Identify which cell holds the provided text, then report its [x, y] central coordinate. 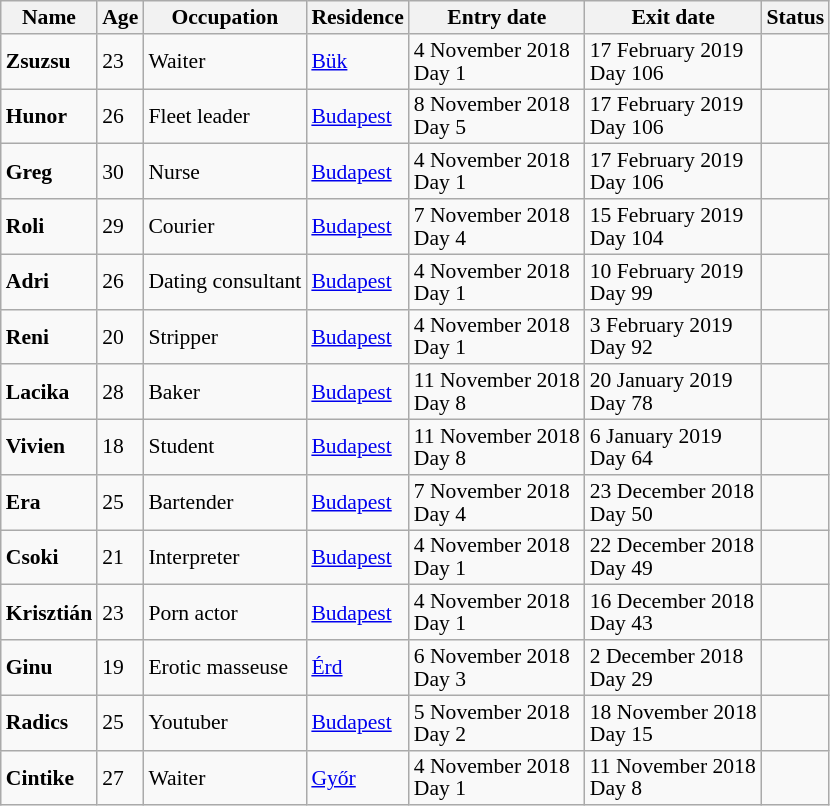
10 February 2019Day 99 [674, 282]
20 [120, 336]
16 December 2018Day 43 [674, 612]
Lacika [49, 392]
Dating consultant [224, 282]
6 November 2018Day 3 [497, 668]
Youtuber [224, 722]
22 December 2018Day 49 [674, 558]
18 November 2018Day 15 [674, 722]
20 January 2019Day 78 [674, 392]
Roli [49, 226]
Bük [357, 62]
Status [796, 18]
Stripper [224, 336]
Baker [224, 392]
Erotic masseuse [224, 668]
Porn actor [224, 612]
Reni [49, 336]
Nurse [224, 172]
Era [49, 502]
Cintike [49, 778]
Name [49, 18]
Interpreter [224, 558]
6 January 2019Day 64 [674, 448]
Student [224, 448]
Adri [49, 282]
15 February 2019Day 104 [674, 226]
23 December 2018Day 50 [674, 502]
Győr [357, 778]
Greg [49, 172]
Exit date [674, 18]
Csoki [49, 558]
Fleet leader [224, 116]
Residence [357, 18]
Hunor [49, 116]
Krisztián [49, 612]
29 [120, 226]
Entry date [497, 18]
21 [120, 558]
Radics [49, 722]
Ginu [49, 668]
Occupation [224, 18]
27 [120, 778]
Érd [357, 668]
28 [120, 392]
5 November 2018Day 2 [497, 722]
30 [120, 172]
2 December 2018Day 29 [674, 668]
8 November 2018Day 5 [497, 116]
Vivien [49, 448]
3 February 2019Day 92 [674, 336]
Courier [224, 226]
19 [120, 668]
Zsuzsu [49, 62]
Age [120, 18]
18 [120, 448]
Bartender [224, 502]
